Provide the (x, y) coordinate of the cell's center where the given text is located.  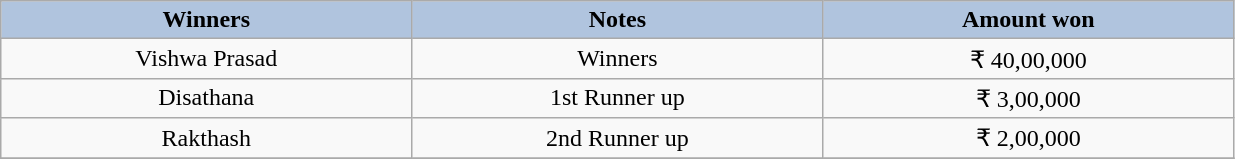
2nd Runner up (618, 138)
Notes (618, 20)
Vishwa Prasad (206, 59)
₹ 3,00,000 (1028, 98)
₹ 2,00,000 (1028, 138)
1st Runner up (618, 98)
Disathana (206, 98)
₹ 40,00,000 (1028, 59)
Amount won (1028, 20)
Rakthash (206, 138)
